Provide the (x, y) coordinate of the cell's center where the given text is located.  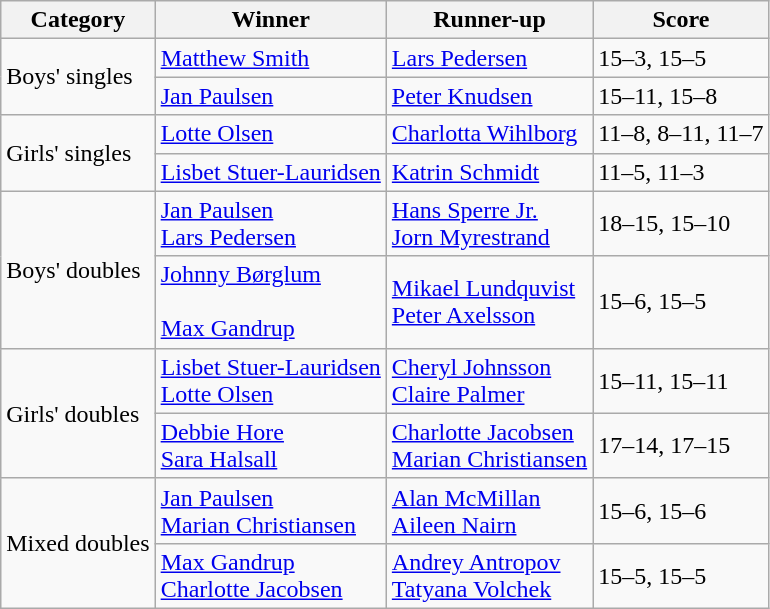
15–3, 15–5 (681, 58)
Runner-up (489, 20)
Lisbet Stuer-Lauridsen Lotte Olsen (270, 380)
Lotte Olsen (270, 134)
Charlotta Wihlborg (489, 134)
Hans Sperre Jr. Jorn Myrestrand (489, 224)
15–11, 15–11 (681, 380)
Cheryl Johnsson Claire Palmer (489, 380)
15–5, 15–5 (681, 576)
17–14, 17–15 (681, 446)
Johnny Børglum Max Gandrup (270, 302)
Mikael Lundquvist Peter Axelsson (489, 302)
Score (681, 20)
11–5, 11–3 (681, 172)
Girls' singles (78, 153)
Katrin Schmidt (489, 172)
Debbie Hore Sara Halsall (270, 446)
Category (78, 20)
Boys' singles (78, 77)
Boys' doubles (78, 270)
Lisbet Stuer-Lauridsen (270, 172)
Mixed doubles (78, 543)
Andrey Antropov Tatyana Volchek (489, 576)
Winner (270, 20)
18–15, 15–10 (681, 224)
Matthew Smith (270, 58)
15–6, 15–6 (681, 510)
11–8, 8–11, 11–7 (681, 134)
Jan Paulsen Marian Christiansen (270, 510)
15–6, 15–5 (681, 302)
Jan Paulsen Lars Pedersen (270, 224)
Alan McMillan Aileen Nairn (489, 510)
Peter Knudsen (489, 96)
Charlotte Jacobsen Marian Christiansen (489, 446)
15–11, 15–8 (681, 96)
Max Gandrup Charlotte Jacobsen (270, 576)
Lars Pedersen (489, 58)
Girls' doubles (78, 413)
Jan Paulsen (270, 96)
